Extract the (x, y) coordinate from the center of the cell holding the provided text.  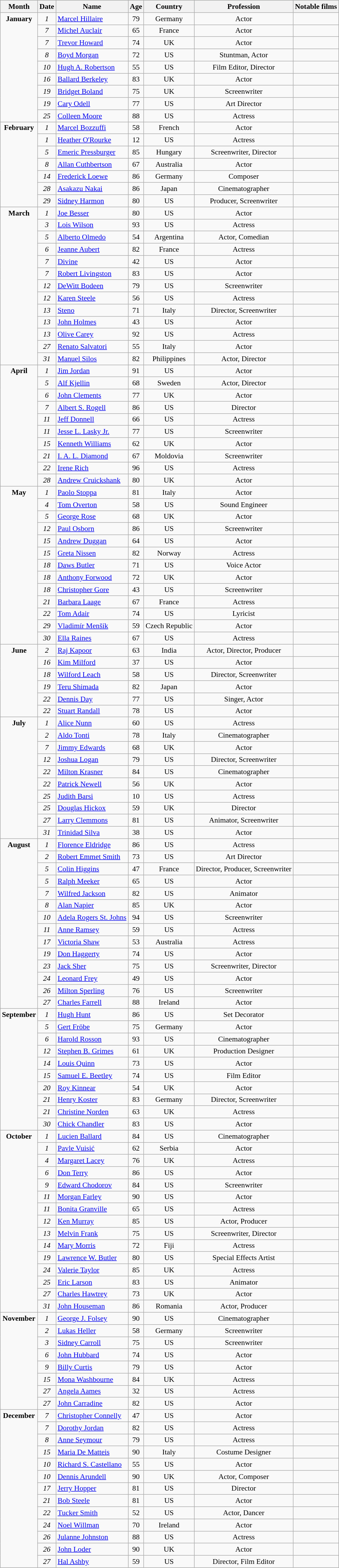
Dennis Day (92, 699)
Kim Milford (92, 663)
October (19, 1221)
Irene Rich (92, 468)
38 (136, 833)
Jack Sher (92, 966)
Alberto Olmedo (92, 237)
Boyd Morgan (92, 55)
Name (92, 6)
Stuntman, Actor (244, 55)
Christine Norden (92, 1112)
Daws Butler (92, 565)
Sidney Harmon (92, 201)
Manuel Silos (92, 359)
64 (136, 541)
Hugh Hunt (92, 1015)
January (19, 68)
Maria De Matteis (92, 1452)
Frederick Loewe (92, 177)
Margaret Lacey (92, 1161)
Actor, Dancer (244, 1513)
23 (46, 966)
Milton Krasner (92, 772)
Anthony Forwood (92, 578)
Anne Seymour (92, 1440)
May (19, 565)
John Houseman (92, 1306)
42 (136, 262)
Philippines (169, 359)
Lyricist (244, 614)
Bonita Granville (92, 1209)
Asakazu Nakai (92, 189)
Jeff Donnell (92, 419)
Jeanne Aubert (92, 250)
Country (169, 6)
Vladimír Menšík (92, 626)
DeWitt Bodeen (92, 286)
Chick Chandler (92, 1124)
Allan Cuthbertson (92, 164)
Romania (169, 1306)
Stephen B. Grimes (92, 1051)
Judith Barsi (92, 796)
Actor, Comedian (244, 237)
Cary Odell (92, 104)
March (19, 286)
Valerie Taylor (92, 1270)
Hugh A. Robertson (92, 67)
Colleen Moore (92, 116)
Serbia (169, 1149)
Ella Raines (92, 638)
Norway (169, 553)
Melvin Frank (92, 1233)
Roy Kinnear (92, 1088)
Film Editor (244, 1076)
Richard S. Castellano (92, 1464)
Film Editor, Director (244, 67)
53 (136, 942)
Leonard Frey (92, 978)
Dennis Arundell (92, 1477)
Robert Emmet Smith (92, 857)
April (19, 426)
Month (19, 6)
Charles Farrell (92, 1003)
Kenneth Williams (92, 444)
Don Terry (92, 1173)
92 (136, 335)
Animator, Screenwriter (244, 820)
Charles Hawtrey (92, 1294)
John Hubbard (92, 1355)
Ralph Meeker (92, 881)
Steno (92, 310)
Noel Willman (92, 1525)
Christopher Connelly (92, 1416)
February (19, 164)
Aldo Tonti (92, 736)
Actor, Director, Producer (244, 650)
Andrew Cruickshank (92, 480)
Joshua Logan (92, 760)
I. A. L. Diamond (92, 456)
96 (136, 468)
Dorothy Jordan (92, 1428)
Larry Clemmons (92, 820)
20 (46, 1088)
Profession (244, 6)
Wilford Leach (92, 675)
49 (136, 978)
Heather O'Rourke (92, 140)
61 (136, 1051)
Victoria Shaw (92, 942)
Olive Carey (92, 335)
Florence Eldridge (92, 845)
Actor, Composer (244, 1477)
Date (46, 6)
91 (136, 371)
Lawrence W. Butler (92, 1258)
Tom Overton (92, 505)
Mona Washbourne (92, 1379)
Patrick Newell (92, 784)
Age (136, 6)
Set Decorator (244, 1015)
Special Effects Artist (244, 1258)
Hungary (169, 152)
Pavle Vuisić (92, 1149)
Alice Nunn (92, 723)
Robert Livingston (92, 274)
Teru Shimada (92, 687)
Ballard Berkeley (92, 79)
Alan Napier (92, 905)
Bridget Boland (92, 92)
60 (136, 723)
66 (136, 419)
Paul Osborn (92, 529)
Mary Morris (92, 1246)
Jerry Hopper (92, 1489)
June (19, 681)
John Carradine (92, 1404)
Ken Murray (92, 1222)
Gert Fröbe (92, 1027)
Michel Auclair (92, 31)
Billy Curtis (92, 1367)
Fiji (169, 1246)
Singer, Actor (244, 699)
John Loder (92, 1550)
Trevor Howard (92, 43)
November (19, 1361)
Adela Rogers St. Johns (92, 918)
December (19, 1489)
Samuel E. Beetley (92, 1076)
Stuart Randall (92, 711)
32 (136, 1391)
Lois Wilson (92, 225)
37 (136, 663)
Colin Higgins (92, 869)
July (19, 778)
Christopher Gore (92, 590)
Director, Film Editor (244, 1562)
August (19, 923)
Sweden (169, 383)
Production Designer (244, 1051)
French (169, 128)
Morgan Farley (92, 1197)
Edward Chodorov (92, 1185)
70 (136, 1525)
Alf Kjellin (92, 383)
Greta Nissen (92, 553)
94 (136, 918)
Don Haggerty (92, 954)
Trinidad Silva (92, 833)
Lucien Ballard (92, 1136)
Renato Salvatori (92, 347)
Marcel Hillaire (92, 19)
Henry Koster (92, 1100)
Milton Sperling (92, 991)
Andrew Duggan (92, 541)
Jimmy Edwards (92, 748)
Sound Engineer (244, 505)
Julanne Johnston (92, 1537)
Divine (92, 262)
Raj Kapoor (92, 650)
Notable films (316, 6)
John Clements (92, 395)
Wilfred Jackson (92, 893)
Barbara Laage (92, 602)
Jesse L. Lasky Jr. (92, 432)
Angela Aames (92, 1391)
Voice Actor (244, 565)
Director, Producer, Screenwriter (244, 869)
Douglas Hickox (92, 808)
Producer, Screenwriter (244, 201)
Sidney Carroll (92, 1343)
John Holmes (92, 322)
Argentina (169, 237)
Tucker Smith (92, 1513)
Harold Rosson (92, 1039)
Anne Ramsey (92, 930)
Czech Republic (169, 626)
Eric Larson (92, 1282)
Emeric Pressburger (92, 152)
52 (136, 1513)
Marcel Bozzuffi (92, 128)
Louis Quinn (92, 1064)
India (169, 650)
Joe Besser (92, 213)
Lukas Heller (92, 1331)
Jim Jordan (92, 371)
Bob Steele (92, 1501)
Albert S. Rogell (92, 408)
September (19, 1069)
Hal Ashby (92, 1562)
George Rose (92, 517)
Composer (244, 177)
Moldovia (169, 456)
George J. Folsey (92, 1319)
Tom Adair (92, 614)
Costume Designer (244, 1452)
Karen Steele (92, 298)
Paolo Stoppa (92, 492)
